For the text-containing cell, return its midpoint in [X, Y] coordinate format. 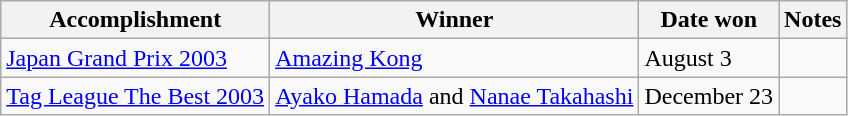
Notes [813, 20]
Amazing Kong [454, 58]
Japan Grand Prix 2003 [136, 58]
Date won [709, 20]
Winner [454, 20]
Ayako Hamada and Nanae Takahashi [454, 96]
Tag League The Best 2003 [136, 96]
December 23 [709, 96]
August 3 [709, 58]
Accomplishment [136, 20]
